Provide the [x, y] coordinate of the cell's center where the given text is located.  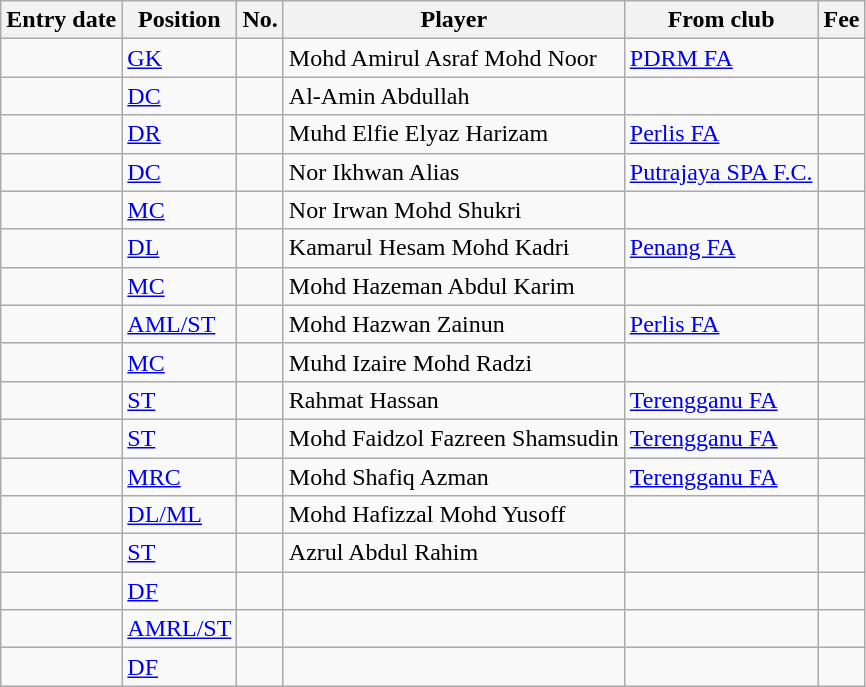
Putrajaya SPA F.C. [721, 172]
Azrul Abdul Rahim [454, 553]
DL [180, 248]
Fee [842, 20]
Mohd Amirul Asraf Mohd Noor [454, 58]
Mohd Shafiq Azman [454, 477]
Muhd Izaire Mohd Radzi [454, 362]
Nor Irwan Mohd Shukri [454, 210]
MRC [180, 477]
GK [180, 58]
PDRM FA [721, 58]
AML/ST [180, 324]
Rahmat Hassan [454, 400]
Mohd Hazwan Zainun [454, 324]
Muhd Elfie Elyaz Harizam [454, 134]
Entry date [62, 20]
DR [180, 134]
Mohd Faidzol Fazreen Shamsudin [454, 438]
Position [180, 20]
Nor Ikhwan Alias [454, 172]
No. [260, 20]
AMRL/ST [180, 629]
Player [454, 20]
Kamarul Hesam Mohd Kadri [454, 248]
From club [721, 20]
Penang FA [721, 248]
DL/ML [180, 515]
Mohd Hazeman Abdul Karim [454, 286]
Al-Amin Abdullah [454, 96]
Mohd Hafizzal Mohd Yusoff [454, 515]
